Identify which cell holds the provided text, then report its [x, y] central coordinate. 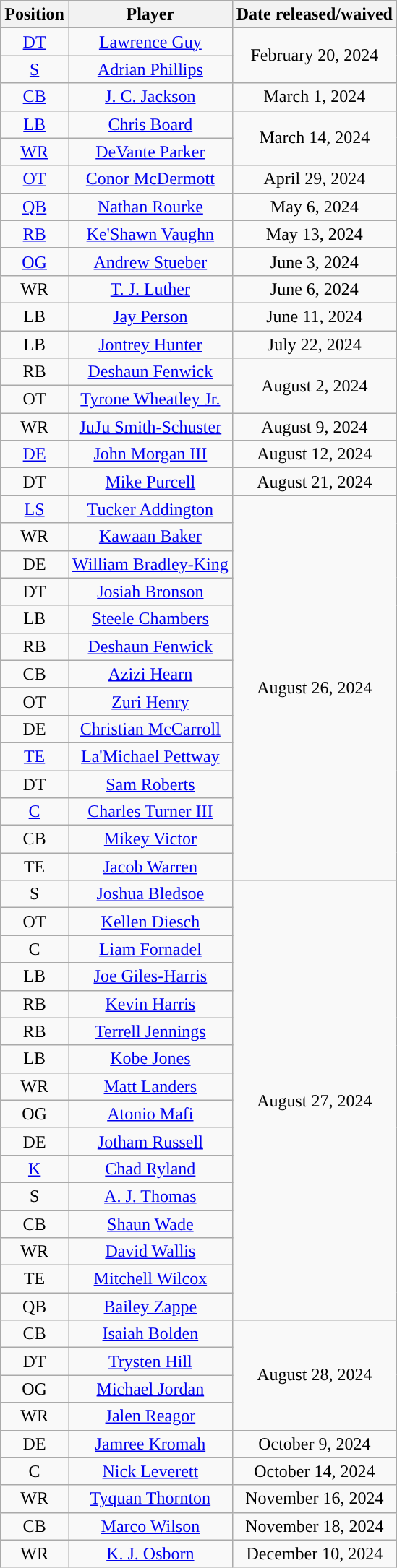
David Wallis [150, 1252]
August 27, 2024 [314, 1101]
October 14, 2024 [314, 1471]
March 14, 2024 [314, 138]
May 13, 2024 [314, 234]
Ke'Shawn Vaughn [150, 234]
Azizi Hearn [150, 674]
Mikey Victor [150, 839]
Adrian Phillips [150, 69]
March 1, 2024 [314, 97]
Jay Person [150, 316]
JuJu Smith-Schuster [150, 427]
Isaiah Bolden [150, 1334]
Christian McCarroll [150, 729]
La'Michael Pettway [150, 756]
Jamree Kromah [150, 1444]
John Morgan III [150, 454]
Position [35, 14]
June 6, 2024 [314, 289]
Nick Leverett [150, 1471]
July 22, 2024 [314, 345]
Steele Chambers [150, 619]
Liam Fornadel [150, 949]
Tyquan Thornton [150, 1499]
June 3, 2024 [314, 261]
Mike Purcell [150, 482]
Trysten Hill [150, 1361]
Charles Turner III [150, 812]
Jacob Warren [150, 867]
November 18, 2024 [314, 1526]
Conor McDermott [150, 179]
Kawaan Baker [150, 537]
November 16, 2024 [314, 1499]
Nathan Rourke [150, 207]
August 2, 2024 [314, 386]
A. J. Thomas [150, 1196]
Chris Board [150, 124]
William Bradley-King [150, 564]
Chad Ryland [150, 1169]
April 29, 2024 [314, 179]
K [35, 1169]
Matt Landers [150, 1086]
Tucker Addington [150, 509]
August 21, 2024 [314, 482]
Zuri Henry [150, 701]
LS [35, 509]
Andrew Stueber [150, 261]
August 12, 2024 [314, 454]
J. C. Jackson [150, 97]
Jalen Reagor [150, 1416]
May 6, 2024 [314, 207]
August 28, 2024 [314, 1375]
Kevin Harris [150, 1004]
October 9, 2024 [314, 1444]
Date released/waived [314, 14]
DeVante Parker [150, 152]
Marco Wilson [150, 1526]
Tyrone Wheatley Jr. [150, 399]
Michael Jordan [150, 1389]
Shaun Wade [150, 1224]
Jontrey Hunter [150, 345]
Player [150, 14]
Bailey Zappe [150, 1307]
Lawrence Guy [150, 42]
K. J. Osborn [150, 1554]
Mitchell Wilcox [150, 1279]
T. J. Luther [150, 289]
Atonio Mafi [150, 1114]
August 26, 2024 [314, 688]
Jotham Russell [150, 1141]
June 11, 2024 [314, 316]
Joshua Bledsoe [150, 894]
Terrell Jennings [150, 1031]
August 9, 2024 [314, 427]
December 10, 2024 [314, 1554]
Sam Roberts [150, 784]
February 20, 2024 [314, 56]
Josiah Bronson [150, 592]
Joe Giles-Harris [150, 976]
Kobe Jones [150, 1059]
Kellen Diesch [150, 922]
